Locate the cell with the specified text and output its (x, y) center coordinate. 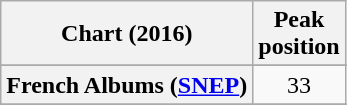
Peak position (299, 34)
French Albums (SNEP) (127, 85)
Chart (2016) (127, 34)
33 (299, 85)
